Find where the given text appears and provide that cell's center as (x, y) coordinate. 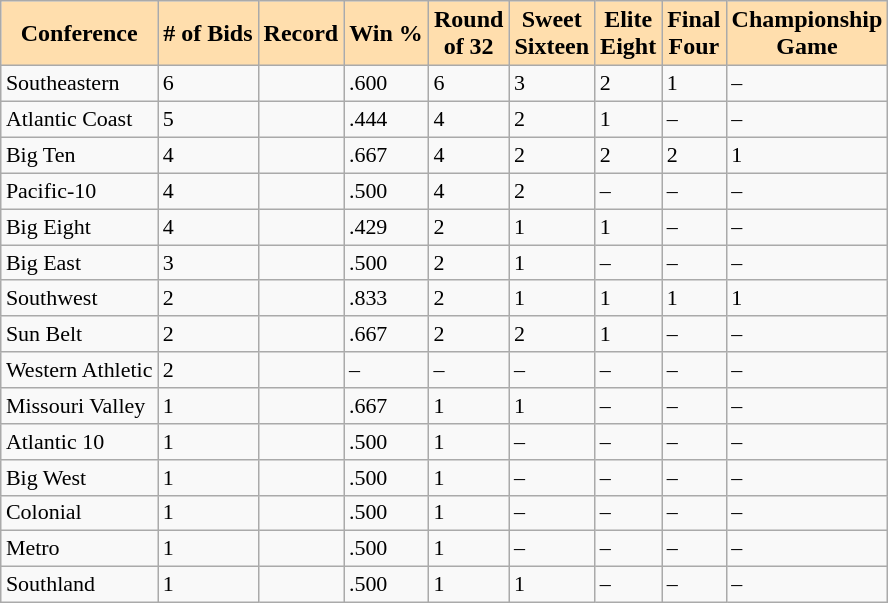
Sweet Sixteen (552, 34)
Southwest (80, 298)
Metro (80, 549)
Western Athletic (80, 370)
Big East (80, 263)
.429 (386, 227)
.833 (386, 298)
Record (301, 34)
Southeastern (80, 84)
Sun Belt (80, 334)
Round of 32 (468, 34)
Big West (80, 477)
.600 (386, 84)
Final Four (694, 34)
Elite Eight (628, 34)
Missouri Valley (80, 406)
# of Bids (208, 34)
Big Eight (80, 227)
Atlantic 10 (80, 441)
Colonial (80, 513)
5 (208, 120)
.444 (386, 120)
Championship Game (807, 34)
Atlantic Coast (80, 120)
Big Ten (80, 155)
Win % (386, 34)
Conference (80, 34)
Pacific-10 (80, 191)
Southland (80, 585)
